Locate the cell with the specified text and output its [x, y] center coordinate. 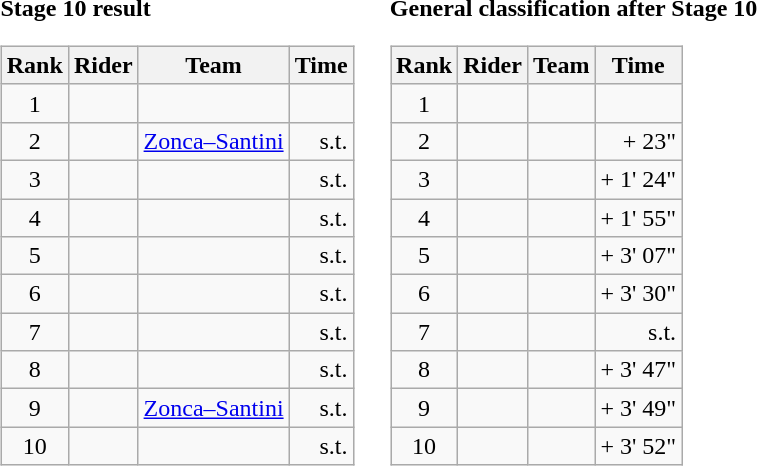
+ 3' 47" [638, 370]
+ 1' 55" [638, 217]
+ 3' 49" [638, 408]
+ 3' 30" [638, 294]
+ 3' 52" [638, 446]
+ 23" [638, 141]
+ 3' 07" [638, 256]
+ 1' 24" [638, 179]
